Capture the cell that displays the provided text and extract its [X, Y] central coordinate. 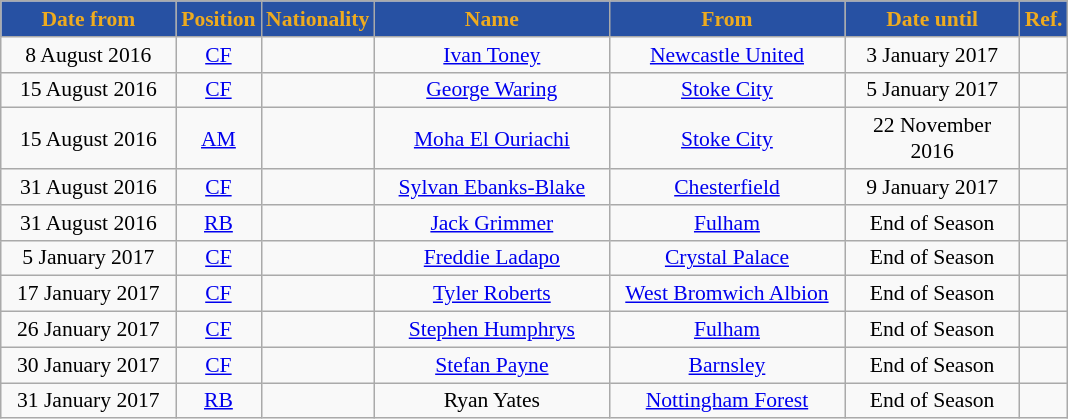
8 August 2016 [88, 55]
George Waring [492, 90]
Nationality [318, 19]
Nottingham Forest [726, 401]
Sylvan Ebanks-Blake [492, 187]
Moha El Ouriachi [492, 138]
Date from [88, 19]
9 January 2017 [932, 187]
Jack Grimmer [492, 223]
Stefan Payne [492, 365]
Position [218, 19]
Stephen Humphrys [492, 330]
Barnsley [726, 365]
Chesterfield [726, 187]
31 January 2017 [88, 401]
Ivan Toney [492, 55]
AM [218, 138]
Date until [932, 19]
26 January 2017 [88, 330]
Ref. [1044, 19]
Freddie Ladapo [492, 258]
Ryan Yates [492, 401]
3 January 2017 [932, 55]
Newcastle United [726, 55]
Tyler Roberts [492, 294]
Crystal Palace [726, 258]
Name [492, 19]
From [726, 19]
West Bromwich Albion [726, 294]
17 January 2017 [88, 294]
30 January 2017 [88, 365]
22 November 2016 [932, 138]
